Pinpoint the cell where the given text exists, returning its [X, Y] midpoint coordinate. 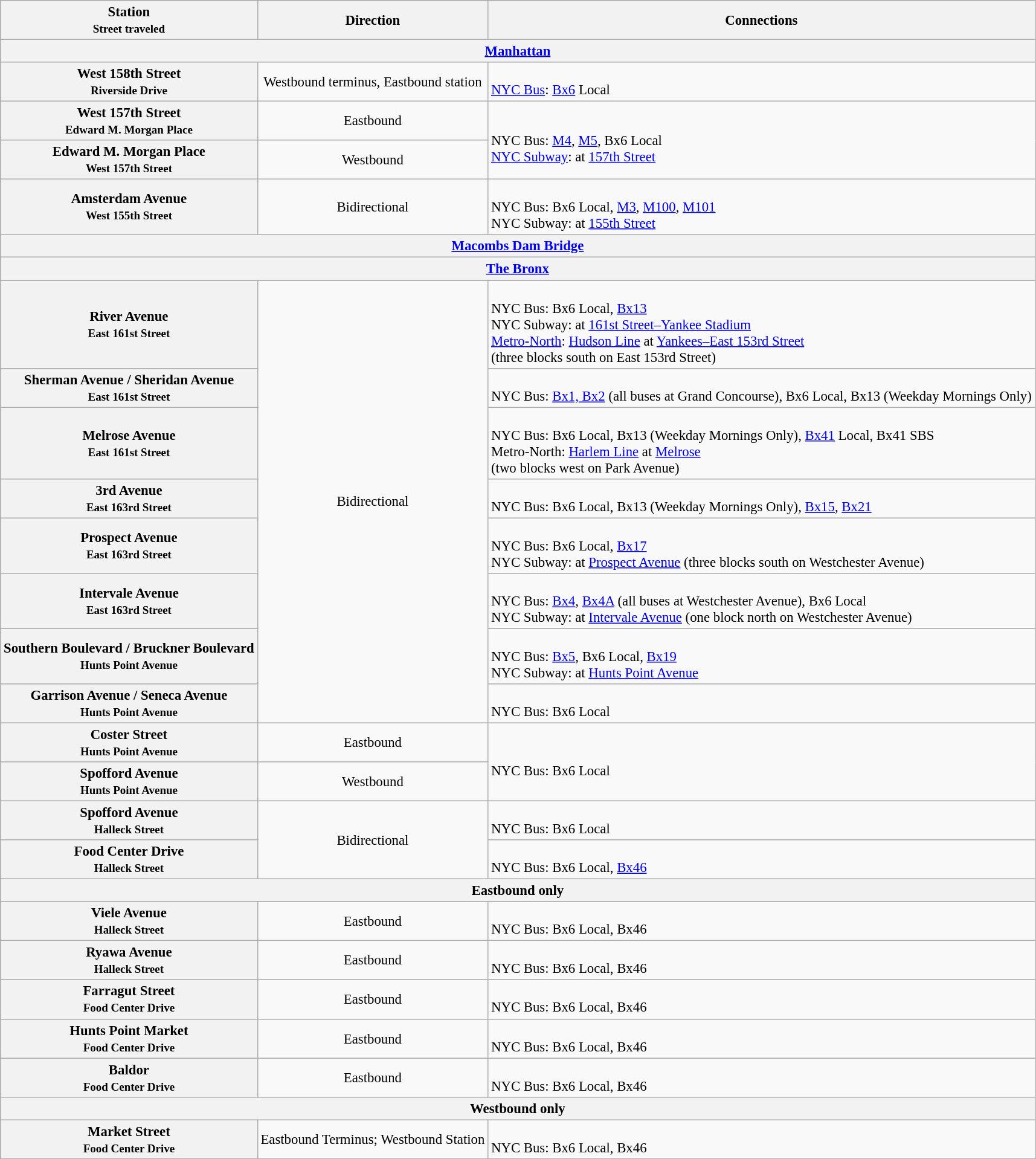
Food Center DriveHalleck Street [129, 859]
Farragut StreetFood Center Drive [129, 999]
Coster StreetHunts Point Avenue [129, 742]
Hunts Point MarketFood Center Drive [129, 1038]
Westbound only [518, 1108]
Macombs Dam Bridge [518, 246]
NYC Bus: M4, M5, Bx6 LocalNYC Subway: at 157th Street [761, 140]
Market StreetFood Center Drive [129, 1140]
Connections [761, 21]
Spofford AvenueHunts Point Avenue [129, 782]
West 157th StreetEdward M. Morgan Place [129, 121]
NYC Bus: Bx4, Bx4A (all buses at Westchester Avenue), Bx6 LocalNYC Subway: at Intervale Avenue (one block north on Westchester Avenue) [761, 601]
Eastbound only [518, 891]
West 158th StreetRiverside Drive [129, 82]
Edward M. Morgan PlaceWest 157th Street [129, 160]
BaldorFood Center Drive [129, 1078]
Garrison Avenue / Seneca AvenueHunts Point Avenue [129, 703]
Southern Boulevard / Bruckner BoulevardHunts Point Avenue [129, 656]
Melrose AvenueEast 161st Street [129, 444]
Amsterdam AvenueWest 155th Street [129, 207]
NYC Bus: Bx6 Local, Bx17NYC Subway: at Prospect Avenue (three blocks south on Westchester Avenue) [761, 546]
The Bronx [518, 269]
Intervale AvenueEast 163rd Street [129, 601]
NYC Bus: Bx6 Local, Bx13 (Weekday Mornings Only), Bx15, Bx21 [761, 498]
Ryawa AvenueHalleck Street [129, 961]
NYC Bus: Bx6 Local, M3, M100, M101NYC Subway: at 155th Street [761, 207]
NYC Bus: Bx1, Bx2 (all buses at Grand Concourse), Bx6 Local, Bx13 (Weekday Mornings Only) [761, 388]
Westbound terminus, Eastbound station [373, 82]
StationStreet traveled [129, 21]
NYC Bus: Bx6 Local, Bx13 (Weekday Mornings Only), Bx41 Local, Bx41 SBSMetro-North: Harlem Line at Melrose(two blocks west on Park Avenue) [761, 444]
NYC Bus: Bx5, Bx6 Local, Bx19NYC Subway: at Hunts Point Avenue [761, 656]
Viele AvenueHalleck Street [129, 921]
Sherman Avenue / Sheridan AvenueEast 161st Street [129, 388]
River AvenueEast 161st Street [129, 324]
Spofford AvenueHalleck Street [129, 821]
Eastbound Terminus; Westbound Station [373, 1140]
Manhattan [518, 51]
Direction [373, 21]
Prospect AvenueEast 163rd Street [129, 546]
3rd AvenueEast 163rd Street [129, 498]
